Return the (x, y) coordinate for the center point of the cell that contains the specified text.  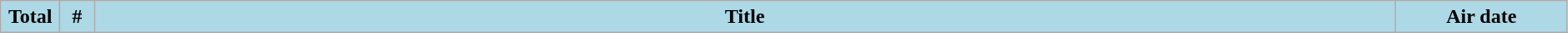
Title (745, 17)
Air date (1481, 17)
Total (30, 17)
# (77, 17)
